Locate the cell with the specified text and output its [x, y] center coordinate. 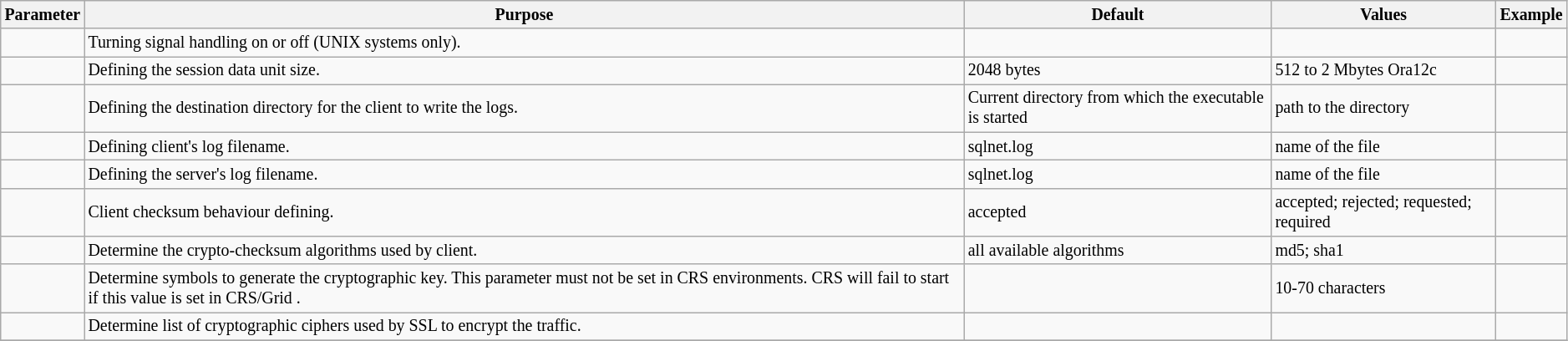
512 to 2 Mbytes Ora12c [1383, 70]
Defining the session data unit size. [525, 70]
Defining the server's log filename. [525, 174]
Values [1383, 15]
Purpose [525, 15]
path to the directory [1383, 109]
accepted; rejected; requested; required [1383, 212]
Example [1532, 15]
2048 bytes [1118, 70]
Client checksum behaviour defining. [525, 212]
Defining client's log filename. [525, 147]
Default [1118, 15]
all available algorithms [1118, 251]
10-70 characters [1383, 288]
Turning signal handling on or off (UNIX systems only). [525, 42]
Defining the destination directory for the client to write the logs. [525, 109]
md5; sha1 [1383, 251]
Parameter [43, 15]
Determine list of cryptographic ciphers used by SSL to encrypt the traffic. [525, 326]
Current directory from which the executable is started [1118, 109]
accepted [1118, 212]
Determine the crypto-checksum algorithms used by client. [525, 251]
